Identify which cell holds the provided text, then report its (X, Y) central coordinate. 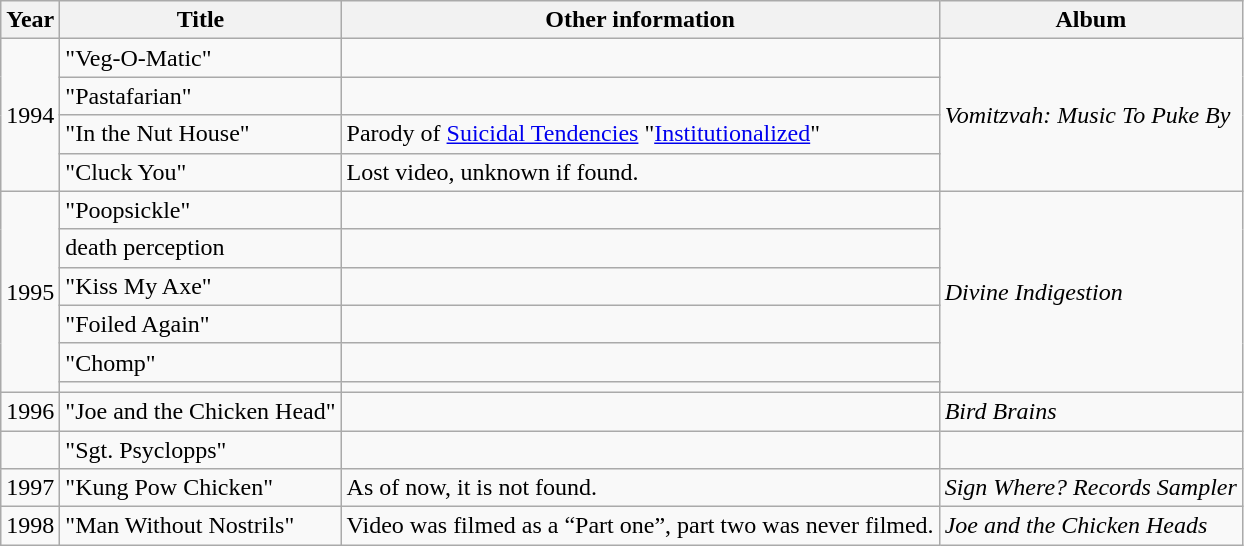
Lost video, unknown if found. (640, 172)
1994 (30, 115)
Parody of Suicidal Tendencies "Institutionalized" (640, 134)
"Cluck You" (200, 172)
Album (1090, 20)
"Foiled Again" (200, 324)
"Sgt. Psyclopps" (200, 449)
Bird Brains (1090, 411)
Other information (640, 20)
Vomitzvah: Music To Puke By (1090, 115)
1997 (30, 488)
Sign Where? Records Sampler (1090, 488)
"Poopsickle" (200, 210)
As of now, it is not found. (640, 488)
Divine Indigestion (1090, 292)
"In the Nut House" (200, 134)
"Pastafarian" (200, 96)
"Kung Pow Chicken" (200, 488)
"Chomp" (200, 362)
1998 (30, 526)
Year (30, 20)
Joe and the Chicken Heads (1090, 526)
"Joe and the Chicken Head" (200, 411)
"Veg-O-Matic" (200, 58)
Video was filmed as a “Part one”, part two was never filmed. (640, 526)
1995 (30, 292)
Title (200, 20)
1996 (30, 411)
death perception (200, 248)
"Kiss My Axe" (200, 286)
"Man Without Nostrils" (200, 526)
